Locate the cell with the specified text and output its [X, Y] center coordinate. 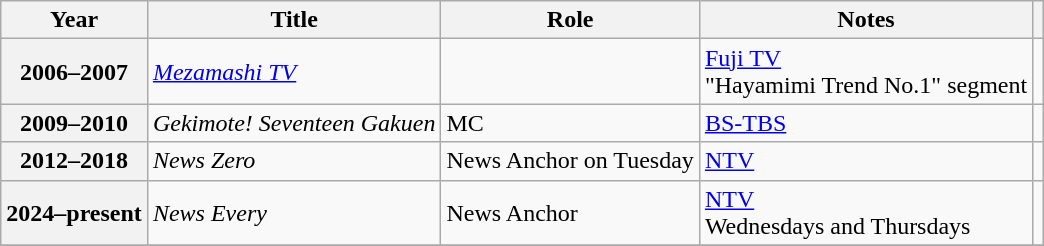
NTV [866, 161]
Fuji TV"Hayamimi Trend No.1" segment [866, 72]
Mezamashi TV [294, 72]
2009–2010 [74, 123]
Role [570, 20]
News Zero [294, 161]
News Every [294, 212]
News Anchor on Tuesday [570, 161]
NTVWednesdays and Thursdays [866, 212]
2024–present [74, 212]
2012–2018 [74, 161]
Title [294, 20]
Gekimote! Seventeen Gakuen [294, 123]
Notes [866, 20]
2006–2007 [74, 72]
News Anchor [570, 212]
Year [74, 20]
MC [570, 123]
BS-TBS [866, 123]
